Output the (X, Y) coordinate of the center of the cell containing the given text.  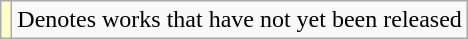
Denotes works that have not yet been released (240, 20)
